Return the (X, Y) coordinate for the center point of the cell that contains the specified text.  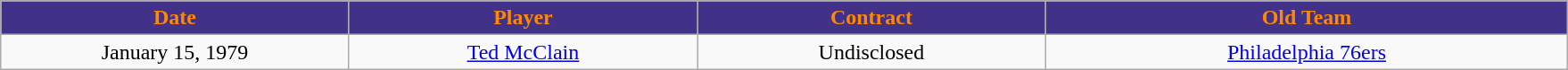
Contract (871, 18)
Undisclosed (871, 52)
Ted McClain (523, 52)
Date (175, 18)
Player (523, 18)
Old Team (1307, 18)
January 15, 1979 (175, 52)
Philadelphia 76ers (1307, 52)
